Identify which cell holds the provided text, then report its [X, Y] central coordinate. 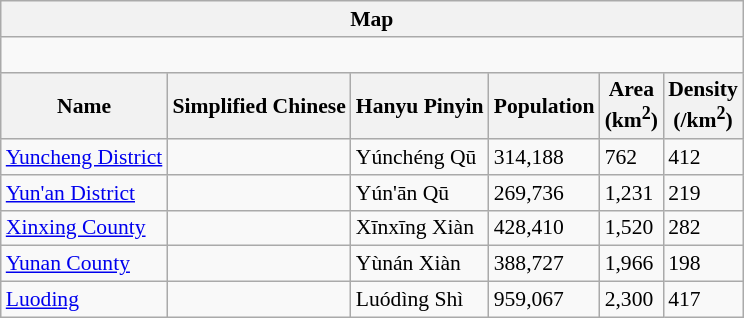
282 [703, 228]
Map [372, 19]
412 [703, 157]
Name [84, 106]
959,067 [544, 300]
Population [544, 106]
417 [703, 300]
Density(/km2) [703, 106]
388,727 [544, 264]
Yún'ān Qū [420, 193]
Yùnán Xiàn [420, 264]
762 [632, 157]
Yuncheng District [84, 157]
Simplified Chinese [258, 106]
Area(km2) [632, 106]
Luódìng Shì [420, 300]
Xīnxīng Xiàn [420, 228]
2,300 [632, 300]
Xinxing County [84, 228]
314,188 [544, 157]
Luoding [84, 300]
1,520 [632, 228]
Hanyu Pinyin [420, 106]
Yunan County [84, 264]
198 [703, 264]
Yun'an District [84, 193]
269,736 [544, 193]
Yúnchéng Qū [420, 157]
219 [703, 193]
1,231 [632, 193]
428,410 [544, 228]
1,966 [632, 264]
